Detect which cell encompasses the target text, then output its (X, Y) center coordinate. 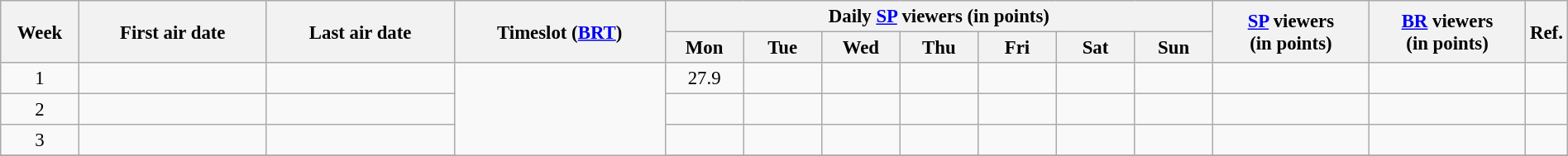
Daily SP viewers (in points) (939, 17)
BR viewers(in points) (1447, 31)
1 (40, 78)
27.9 (705, 78)
Tue (782, 48)
Wed (862, 48)
Sun (1174, 48)
Fri (1017, 48)
Thu (939, 48)
3 (40, 140)
Ref. (1546, 31)
Sat (1095, 48)
Week (40, 31)
Mon (705, 48)
First air date (172, 31)
Last air date (361, 31)
Timeslot (BRT) (559, 31)
2 (40, 110)
SP viewers(in points) (1290, 31)
